From the cell containing the given text, extract its center point as (X, Y) coordinate. 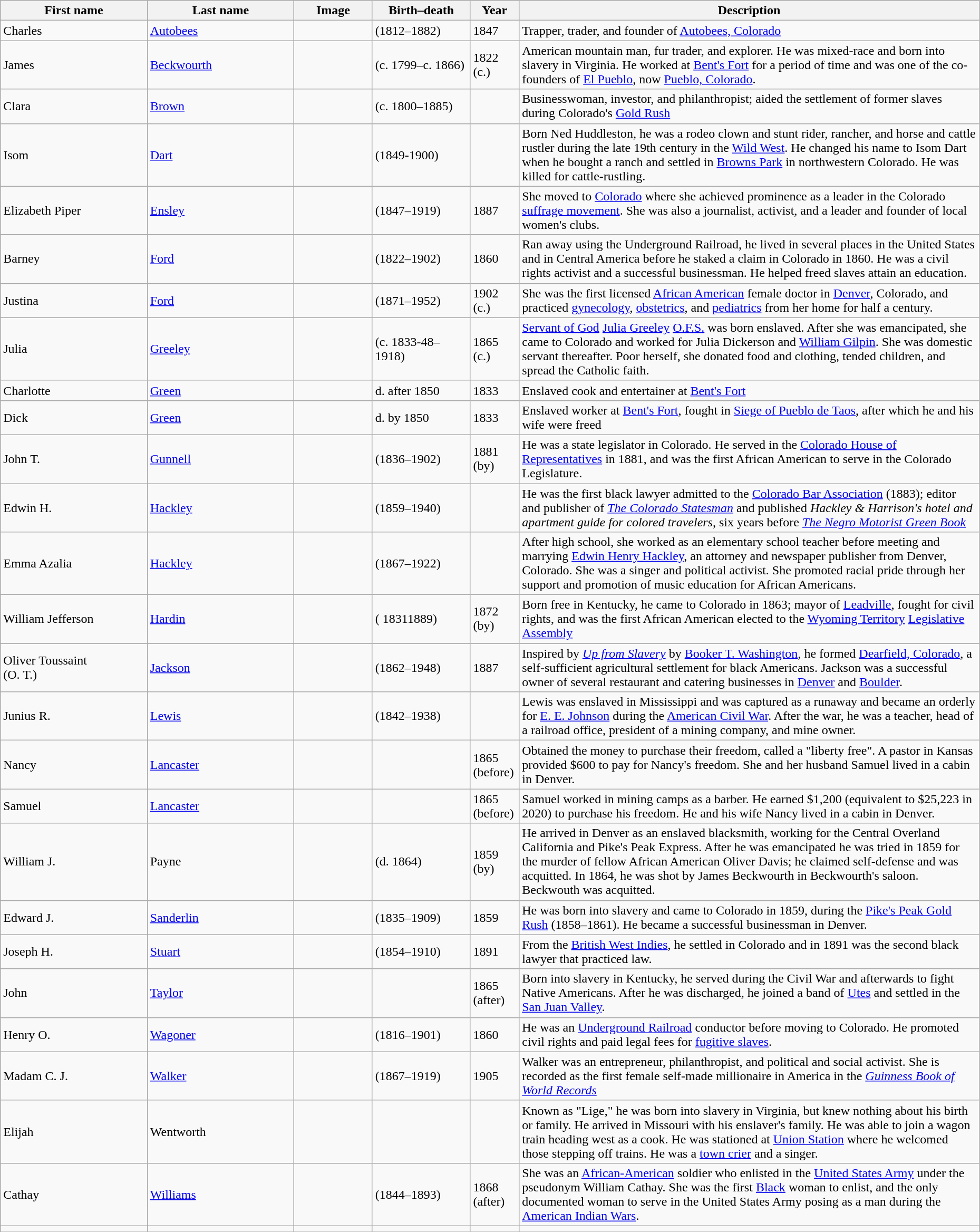
(d. 1864) (421, 862)
1865 (after) (494, 993)
Williams (220, 1194)
(1862–1948) (421, 668)
Hardin (220, 619)
Julia (74, 349)
Brown (220, 107)
(c. 1799–c. 1866) (421, 65)
Wentworth (220, 1132)
Enslaved worker at Bent's Fort, fought in Siege of Pueblo de Taos, after which he and his wife were freed (750, 418)
From the British West Indies, he settled in Colorado and in 1891 was the second black lawyer that practiced law. (750, 951)
Autobees (220, 31)
1868 (after) (494, 1194)
Beckwourth (220, 65)
Samuel (74, 806)
Taylor (220, 993)
1865 (c.) (494, 349)
William Jefferson (74, 619)
1905 (494, 1076)
Cathay (74, 1194)
Barney (74, 259)
Elijah (74, 1132)
(c. 1800–1885) (421, 107)
(1842–1938) (421, 716)
( 18311889) (421, 619)
Lewis (220, 716)
James (74, 65)
1859 (by) (494, 862)
(1849-1900) (421, 155)
Edwin H. (74, 507)
(1867–1922) (421, 563)
(1822–1902) (421, 259)
Oliver Toussaint(O. T.) (74, 668)
Image (333, 11)
Dart (220, 155)
Jackson (220, 668)
Stuart (220, 951)
Edward J. (74, 918)
First name (74, 11)
Businesswoman, investor, and philanthropist; aided the settlement of former slaves during Colorado's Gold Rush (750, 107)
Elizabeth Piper (74, 210)
1859 (494, 918)
William J. (74, 862)
d. by 1850 (421, 418)
Trapper, trader, and founder of Autobees, Colorado (750, 31)
Year (494, 11)
Justina (74, 301)
Emma Azalia (74, 563)
(1854–1910) (421, 951)
1881 (by) (494, 459)
Nancy (74, 765)
d. after 1850 (421, 390)
John (74, 993)
Ensley (220, 210)
1891 (494, 951)
Joseph H. (74, 951)
(1859–1940) (421, 507)
1872 (by) (494, 619)
He was born into slavery and came to Colorado in 1859, during the Pike's Peak Gold Rush (1858–1861). He became a successful businessman in Denver. (750, 918)
Henry O. (74, 1035)
Isom (74, 155)
Last name (220, 11)
Charlotte (74, 390)
(1812–1882) (421, 31)
Description (750, 11)
1822 (c.) (494, 65)
Gunnell (220, 459)
(1836–1902) (421, 459)
(1816–1901) (421, 1035)
Charles (74, 31)
(1867–1919) (421, 1076)
(c. 1833-48–1918) (421, 349)
1902 (c.) (494, 301)
Payne (220, 862)
He was an Underground Railroad conductor before moving to Colorado. He promoted civil rights and paid legal fees for fugitive slaves. (750, 1035)
(1847–1919) (421, 210)
John T. (74, 459)
Madam C. J. (74, 1076)
Enslaved cook and entertainer at Bent's Fort (750, 390)
Wagoner (220, 1035)
Birth–death (421, 11)
1847 (494, 31)
Dick (74, 418)
Clara (74, 107)
(1835–1909) (421, 918)
Walker (220, 1076)
Sanderlin (220, 918)
Junius R. (74, 716)
(1844–1893) (421, 1194)
Greeley (220, 349)
(1871–1952) (421, 301)
